Output the (x, y) coordinate of the center of the cell containing the given text.  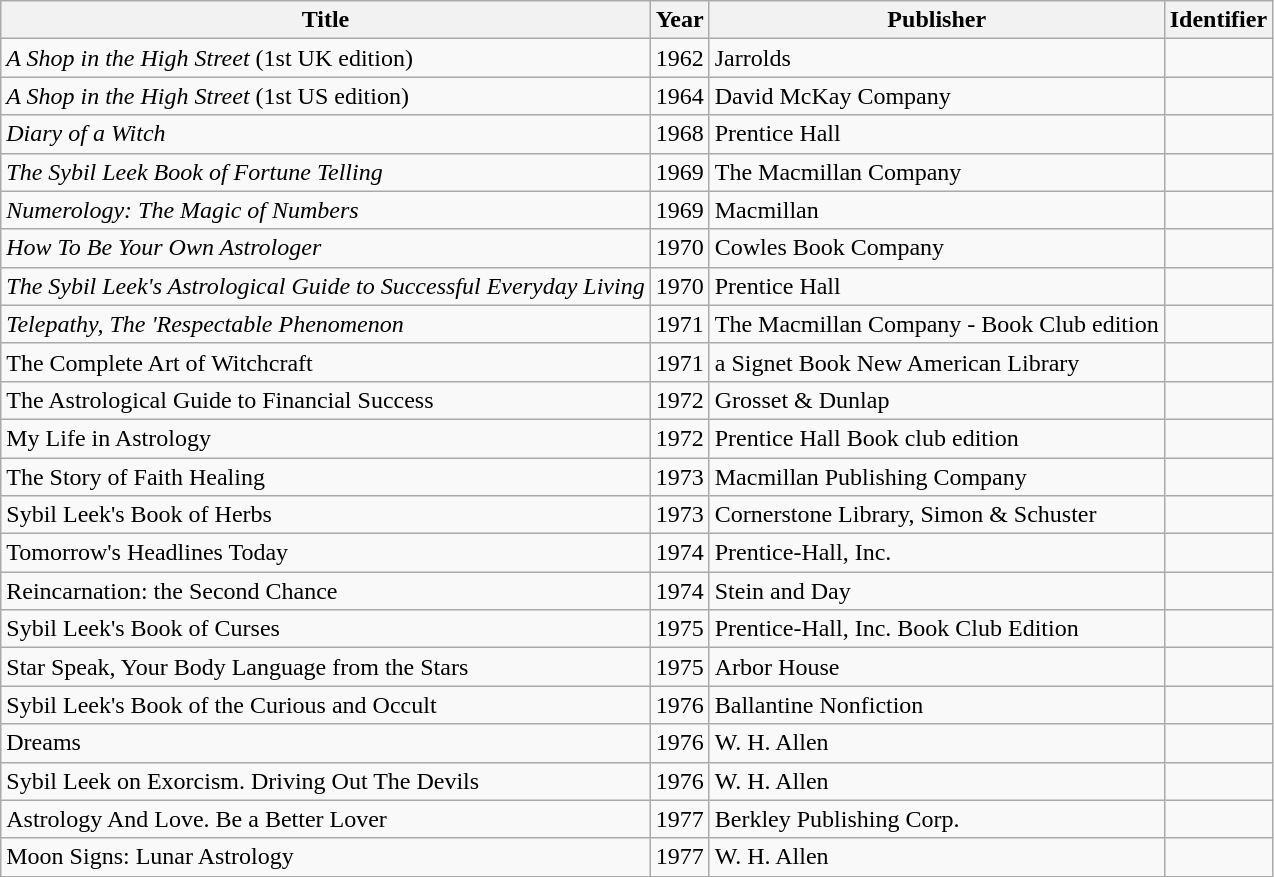
David McKay Company (936, 96)
Macmillan (936, 210)
Sybil Leek's Book of Curses (326, 629)
The Sybil Leek's Astrological Guide to Successful Everyday Living (326, 286)
Arbor House (936, 667)
A Shop in the High Street (1st US edition) (326, 96)
Grosset & Dunlap (936, 400)
Title (326, 20)
Jarrolds (936, 58)
Diary of a Witch (326, 134)
Cornerstone Library, Simon & Schuster (936, 515)
How To Be Your Own Astrologer (326, 248)
Ballantine Nonfiction (936, 705)
Tomorrow's Headlines Today (326, 553)
Prentice-Hall, Inc. Book Club Edition (936, 629)
Numerology: The Magic of Numbers (326, 210)
Moon Signs: Lunar Astrology (326, 857)
Cowles Book Company (936, 248)
Prentice-Hall, Inc. (936, 553)
Stein and Day (936, 591)
Dreams (326, 743)
The Sybil Leek Book of Fortune Telling (326, 172)
Identifier (1218, 20)
A Shop in the High Street (1st UK edition) (326, 58)
My Life in Astrology (326, 438)
Sybil Leek on Exorcism. Driving Out The Devils (326, 781)
Star Speak, Your Body Language from the Stars (326, 667)
Reincarnation: the Second Chance (326, 591)
Sybil Leek's Book of Herbs (326, 515)
1968 (680, 134)
1962 (680, 58)
Year (680, 20)
Macmillan Publishing Company (936, 477)
1964 (680, 96)
Sybil Leek's Book of the Curious and Occult (326, 705)
a Signet Book New American Library (936, 362)
Publisher (936, 20)
Berkley Publishing Corp. (936, 819)
Telepathy, The 'Respectable Phenomenon (326, 324)
The Story of Faith Healing (326, 477)
The Astrological Guide to Financial Success (326, 400)
The Macmillan Company (936, 172)
The Macmillan Company - Book Club edition (936, 324)
The Complete Art of Witchcraft (326, 362)
Astrology And Love. Be a Better Lover (326, 819)
Prentice Hall Book club edition (936, 438)
